Return (X, Y) of the center of cell containing provided text 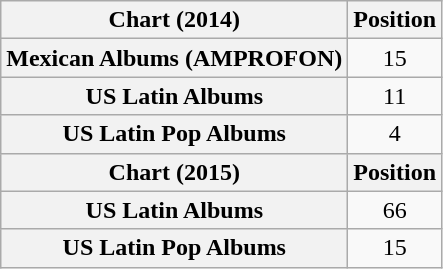
11 (395, 96)
66 (395, 210)
4 (395, 134)
Chart (2014) (174, 20)
Chart (2015) (174, 172)
Mexican Albums (AMPROFON) (174, 58)
